For the text-containing cell, return its midpoint in (X, Y) coordinate format. 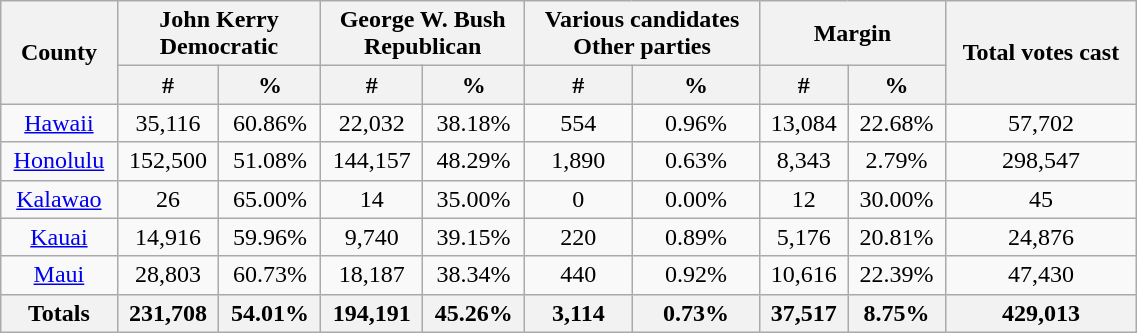
Honolulu (59, 161)
194,191 (372, 313)
554 (579, 123)
54.01% (270, 313)
220 (579, 237)
22.68% (896, 123)
22,032 (372, 123)
Hawaii (59, 123)
429,013 (1041, 313)
8.75% (896, 313)
3,114 (579, 313)
George W. BushRepublican (423, 34)
38.18% (474, 123)
12 (804, 199)
47,430 (1041, 275)
37,517 (804, 313)
298,547 (1041, 161)
Kalawao (59, 199)
14 (372, 199)
14,916 (168, 237)
60.73% (270, 275)
231,708 (168, 313)
0.92% (696, 275)
28,803 (168, 275)
9,740 (372, 237)
65.00% (270, 199)
152,500 (168, 161)
18,187 (372, 275)
Maui (59, 275)
35.00% (474, 199)
440 (579, 275)
0.00% (696, 199)
22.39% (896, 275)
48.29% (474, 161)
59.96% (270, 237)
Totals (59, 313)
57,702 (1041, 123)
26 (168, 199)
24,876 (1041, 237)
County (59, 52)
0.89% (696, 237)
51.08% (270, 161)
1,890 (579, 161)
38.34% (474, 275)
Margin (852, 34)
0.63% (696, 161)
Kauai (59, 237)
Total votes cast (1041, 52)
20.81% (896, 237)
30.00% (896, 199)
39.15% (474, 237)
60.86% (270, 123)
10,616 (804, 275)
0.73% (696, 313)
144,157 (372, 161)
8,343 (804, 161)
45.26% (474, 313)
0 (579, 199)
5,176 (804, 237)
45 (1041, 199)
35,116 (168, 123)
0.96% (696, 123)
Various candidatesOther parties (642, 34)
2.79% (896, 161)
13,084 (804, 123)
John KerryDemocratic (219, 34)
